Scan for the cell matching the given text and deliver its (x, y) coordinate at center. 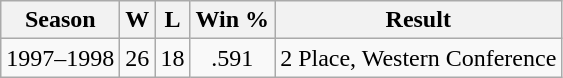
18 (172, 58)
2 Place, Western Conference (418, 58)
W (138, 20)
Win % (232, 20)
Season (60, 20)
L (172, 20)
Result (418, 20)
26 (138, 58)
.591 (232, 58)
1997–1998 (60, 58)
